Locate the cell with the specified text and output its [X, Y] center coordinate. 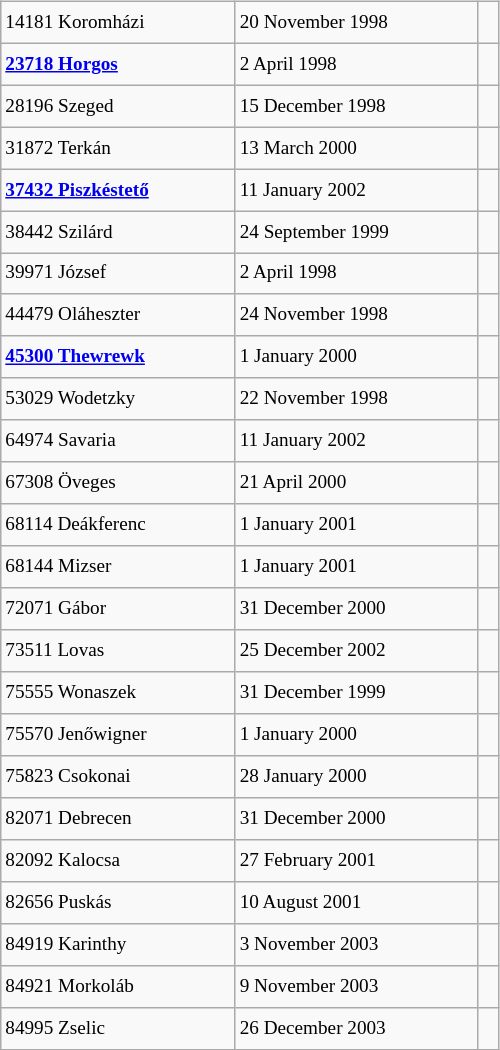
27 February 2001 [356, 861]
75555 Wonaszek [118, 693]
10 August 2001 [356, 902]
84919 Karinthy [118, 944]
64974 Savaria [118, 441]
3 November 2003 [356, 944]
31872 Terkán [118, 148]
75823 Csokonai [118, 777]
28 January 2000 [356, 777]
67308 Öveges [118, 483]
82071 Debrecen [118, 819]
44479 Oláheszter [118, 315]
82656 Puskás [118, 902]
24 September 1999 [356, 232]
38442 Szilárd [118, 232]
24 November 1998 [356, 315]
84995 Zselic [118, 1028]
20 November 1998 [356, 22]
73511 Lovas [118, 651]
39971 József [118, 274]
26 December 2003 [356, 1028]
45300 Thewrewk [118, 357]
21 April 2000 [356, 483]
72071 Gábor [118, 609]
37432 Piszkéstető [118, 190]
28196 Szeged [118, 106]
53029 Wodetzky [118, 399]
15 December 1998 [356, 106]
22 November 1998 [356, 399]
68144 Mizser [118, 567]
75570 Jenőwigner [118, 735]
84921 Morkoláb [118, 986]
23718 Horgos [118, 64]
14181 Koromházi [118, 22]
13 March 2000 [356, 148]
31 December 1999 [356, 693]
9 November 2003 [356, 986]
68114 Deákferenc [118, 525]
82092 Kalocsa [118, 861]
25 December 2002 [356, 651]
